Provide the (x, y) coordinate of the cell's center where the given text is located.  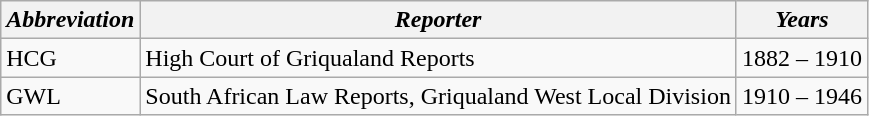
Years (802, 20)
Reporter (438, 20)
1882 – 1910 (802, 58)
GWL (70, 96)
South African Law Reports, Griqualand West Local Division (438, 96)
High Court of Griqualand Reports (438, 58)
1910 – 1946 (802, 96)
Abbreviation (70, 20)
HCG (70, 58)
